Locate the cell with the specified text and output its (X, Y) center coordinate. 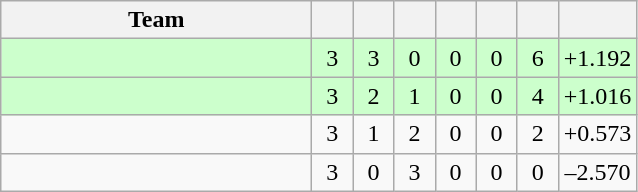
+1.016 (598, 96)
Team (156, 20)
+1.192 (598, 58)
4 (538, 96)
6 (538, 58)
–2.570 (598, 172)
+0.573 (598, 134)
